Provide the [x, y] coordinate of the cell's center where the given text is located.  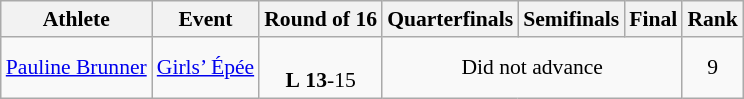
Rank [712, 19]
9 [712, 68]
Athlete [76, 19]
Event [206, 19]
Girls’ Épée [206, 68]
Pauline Brunner [76, 68]
Did not advance [532, 68]
Round of 16 [320, 19]
Semifinals [571, 19]
L 13-15 [320, 68]
Final [653, 19]
Quarterfinals [450, 19]
